Identify which cell holds the provided text, then report its (x, y) central coordinate. 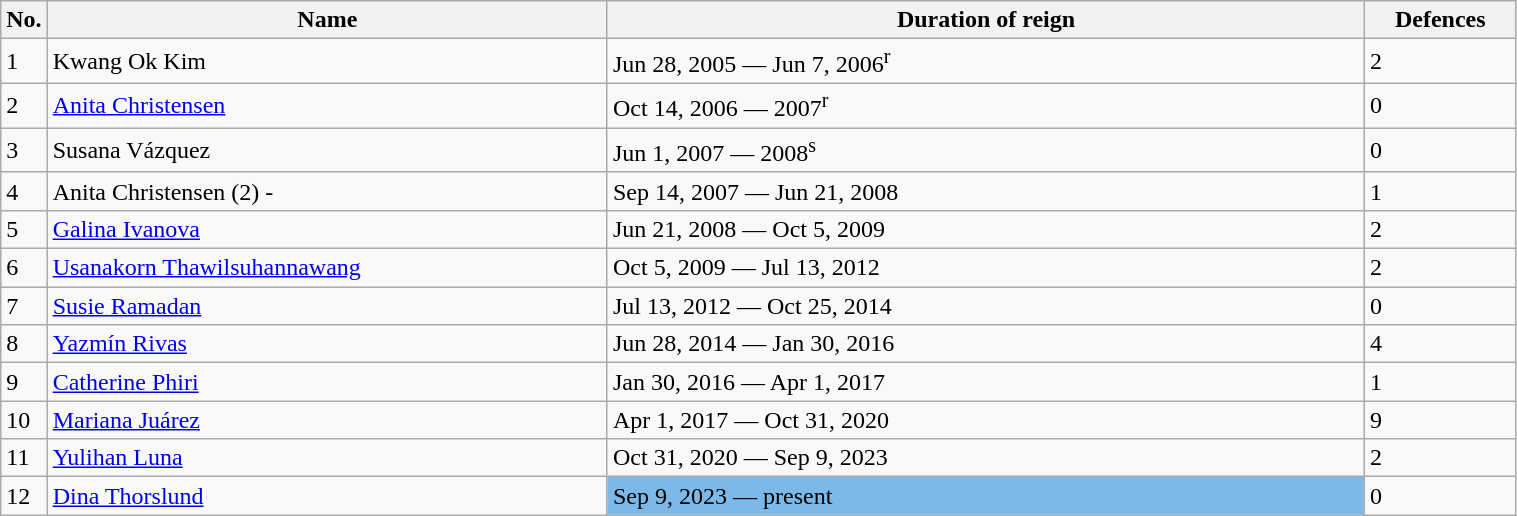
Kwang Ok Kim (327, 62)
Jun 21, 2008 — Oct 5, 2009 (986, 230)
12 (24, 496)
Yulihan Luna (327, 458)
Defences (1441, 20)
11 (24, 458)
Jun 1, 2007 — 2008s (986, 150)
Sep 14, 2007 — Jun 21, 2008 (986, 191)
Jun 28, 2005 — Jun 7, 2006r (986, 62)
Sep 9, 2023 — present (986, 496)
10 (24, 420)
6 (24, 268)
Catherine Phiri (327, 382)
Dina Thorslund (327, 496)
Oct 14, 2006 — 2007r (986, 106)
3 (24, 150)
Galina Ivanova (327, 230)
Anita Christensen (327, 106)
Usanakorn Thawilsuhannawang (327, 268)
Jul 13, 2012 — Oct 25, 2014 (986, 306)
Jan 30, 2016 — Apr 1, 2017 (986, 382)
Mariana Juárez (327, 420)
Name (327, 20)
No. (24, 20)
Anita Christensen (2) - (327, 191)
Jun 28, 2014 — Jan 30, 2016 (986, 344)
Yazmín Rivas (327, 344)
Oct 31, 2020 — Sep 9, 2023 (986, 458)
8 (24, 344)
7 (24, 306)
Apr 1, 2017 — Oct 31, 2020 (986, 420)
Oct 5, 2009 — Jul 13, 2012 (986, 268)
Susana Vázquez (327, 150)
Susie Ramadan (327, 306)
Duration of reign (986, 20)
5 (24, 230)
